Find where the given text appears and provide that cell's center as (X, Y) coordinate. 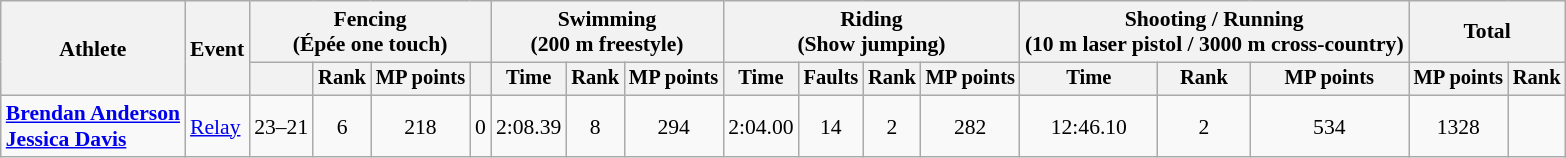
Shooting / Running(10 m laser pistol / 3000 m cross-country) (1214, 32)
Fencing(Épée one touch) (370, 32)
14 (831, 126)
282 (970, 126)
2:04.00 (760, 126)
Event (217, 48)
Faults (831, 79)
2:08.39 (528, 126)
6 (342, 126)
534 (1330, 126)
0 (480, 126)
Brendan AndersonJessica Davis (93, 126)
8 (595, 126)
294 (674, 126)
23–21 (281, 126)
12:46.10 (1089, 126)
1328 (1458, 126)
Relay (217, 126)
Swimming(200 m freestyle) (607, 32)
Total (1488, 32)
Riding(Show jumping) (872, 32)
Athlete (93, 48)
218 (420, 126)
